Locate the cell with the specified text and output its (X, Y) center coordinate. 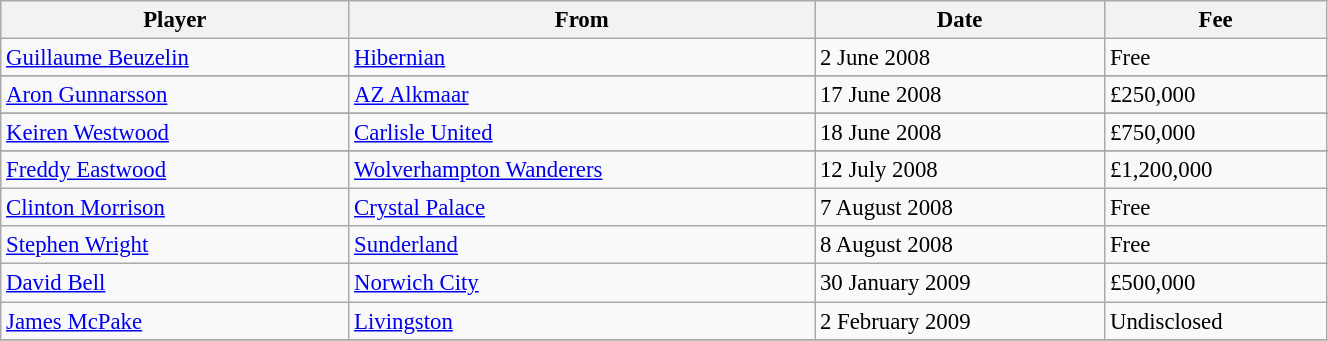
James McPake (175, 321)
From (582, 20)
8 August 2008 (960, 245)
30 January 2009 (960, 283)
Stephen Wright (175, 245)
2 June 2008 (960, 58)
2 February 2009 (960, 321)
12 July 2008 (960, 170)
Keiren Westwood (175, 133)
Sunderland (582, 245)
Player (175, 20)
Aron Gunnarsson (175, 95)
Clinton Morrison (175, 208)
Livingston (582, 321)
Hibernian (582, 58)
7 August 2008 (960, 208)
Freddy Eastwood (175, 170)
Norwich City (582, 283)
Carlisle United (582, 133)
Guillaume Beuzelin (175, 58)
£1,200,000 (1216, 170)
Wolverhampton Wanderers (582, 170)
David Bell (175, 283)
18 June 2008 (960, 133)
Date (960, 20)
£750,000 (1216, 133)
AZ Alkmaar (582, 95)
£500,000 (1216, 283)
£250,000 (1216, 95)
Undisclosed (1216, 321)
Fee (1216, 20)
Crystal Palace (582, 208)
17 June 2008 (960, 95)
